For the text-containing cell, return its midpoint in (X, Y) coordinate format. 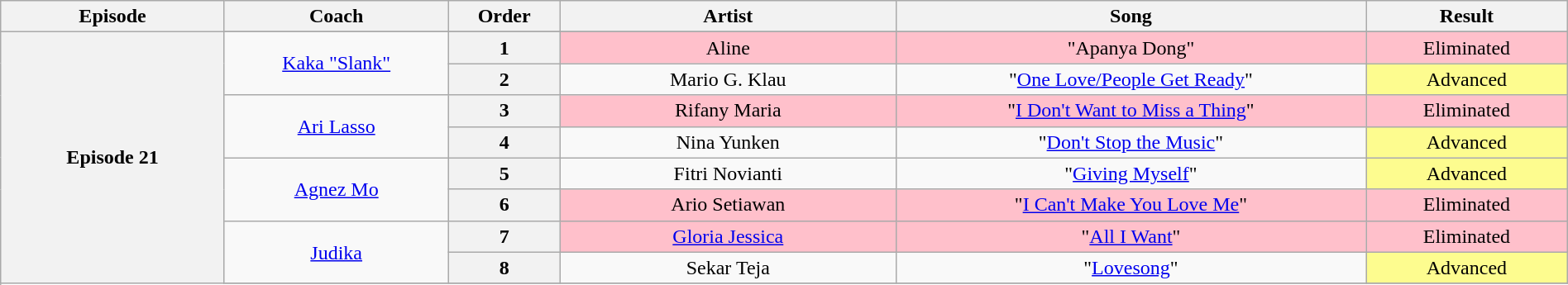
Ario Setiawan (728, 205)
Episode 21 (112, 158)
"All I Want" (1131, 236)
Result (1467, 17)
Mario G. Klau (728, 79)
Agnez Mo (336, 189)
Sekar Teja (728, 268)
2 (504, 79)
Episode (112, 17)
8 (504, 268)
6 (504, 205)
4 (504, 142)
Coach (336, 17)
"I Can't Make You Love Me" (1131, 205)
5 (504, 173)
Rifany Maria (728, 111)
"I Don't Want to Miss a Thing" (1131, 111)
"Giving Myself" (1131, 173)
"Apanya Dong" (1131, 48)
"Don't Stop the Music" (1131, 142)
Order (504, 17)
"One Love/People Get Ready" (1131, 79)
7 (504, 236)
Judika (336, 252)
1 (504, 48)
Song (1131, 17)
3 (504, 111)
Aline (728, 48)
Artist (728, 17)
Nina Yunken (728, 142)
"Lovesong" (1131, 268)
Ari Lasso (336, 126)
Fitri Novianti (728, 173)
Kaka "Slank" (336, 64)
Gloria Jessica (728, 236)
